Return the [X, Y] coordinate for the center point of the cell that contains the specified text.  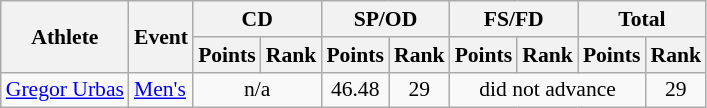
Gregor Urbas [65, 90]
Event [161, 36]
FS/FD [514, 19]
46.48 [355, 90]
did not advance [548, 90]
Men's [161, 90]
Athlete [65, 36]
SP/OD [385, 19]
Total [642, 19]
CD [257, 19]
n/a [257, 90]
